Return (X, Y) of the center of cell containing provided text 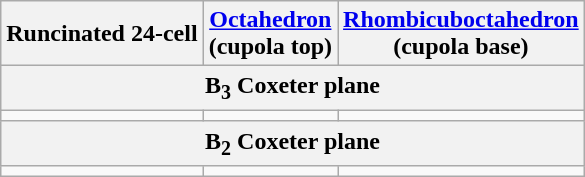
Rhombicuboctahedron(cupola base) (462, 34)
B2 Coxeter plane (292, 143)
B3 Coxeter plane (292, 88)
Runcinated 24-cell (102, 34)
Octahedron(cupola top) (270, 34)
